Extract the [X, Y] coordinate from the center of the cell holding the provided text.  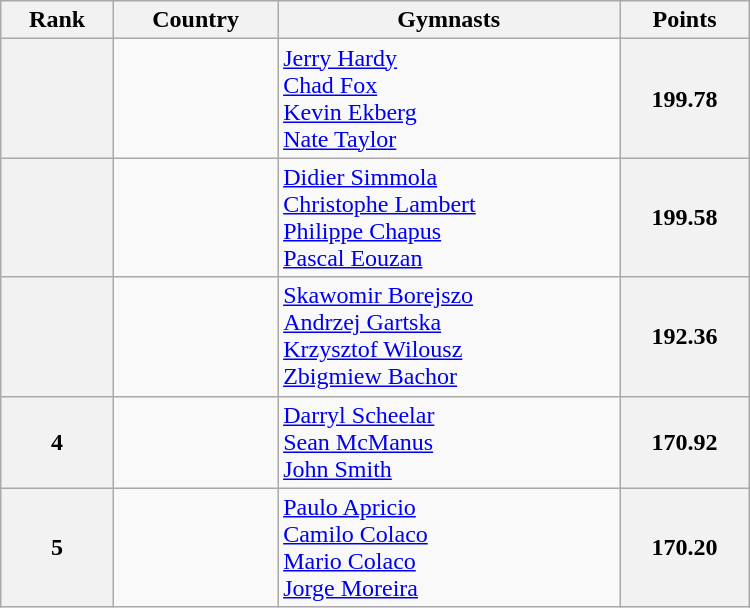
Didier Simmola Christophe Lambert Philippe Chapus Pascal Eouzan [449, 218]
Gymnasts [449, 20]
199.78 [684, 98]
Points [684, 20]
Country [195, 20]
4 [58, 442]
Paulo Apricio Camilo Colaco Mario Colaco Jorge Moreira [449, 548]
Darryl Scheelar Sean McManus John Smith [449, 442]
Skawomir Borejszo Andrzej Gartska Krzysztof Wilousz Zbigmiew Bachor [449, 336]
170.20 [684, 548]
Rank [58, 20]
Jerry Hardy Chad Fox Kevin Ekberg Nate Taylor [449, 98]
170.92 [684, 442]
192.36 [684, 336]
5 [58, 548]
199.58 [684, 218]
